Return (X, Y) of the center of cell containing provided text 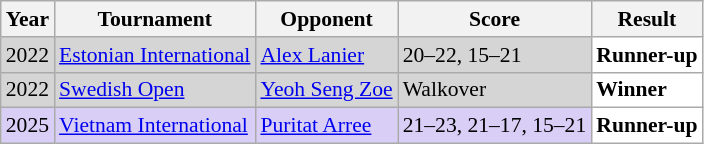
Estonian International (154, 55)
Result (646, 19)
Winner (646, 90)
Alex Lanier (326, 55)
Opponent (326, 19)
20–22, 15–21 (495, 55)
2025 (28, 126)
Swedish Open (154, 90)
Vietnam International (154, 126)
Puritat Arree (326, 126)
Yeoh Seng Zoe (326, 90)
Score (495, 19)
Walkover (495, 90)
Year (28, 19)
21–23, 21–17, 15–21 (495, 126)
Tournament (154, 19)
